Extract the [X, Y] coordinate from the center of the cell holding the provided text.  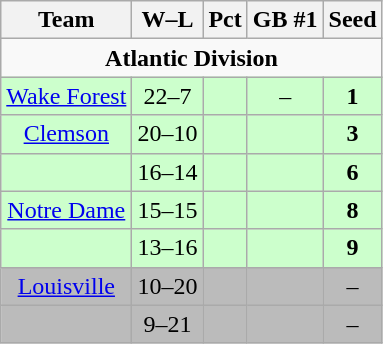
8 [352, 210]
22–7 [168, 96]
Wake Forest [66, 96]
W–L [168, 20]
Louisville [66, 286]
Clemson [66, 134]
Pct [225, 20]
9–21 [168, 324]
20–10 [168, 134]
GB #1 [285, 20]
3 [352, 134]
Team [66, 20]
Notre Dame [66, 210]
10–20 [168, 286]
16–14 [168, 172]
15–15 [168, 210]
1 [352, 96]
Seed [352, 20]
6 [352, 172]
Atlantic Division [192, 58]
9 [352, 248]
13–16 [168, 248]
